Provide the (x, y) coordinate of the cell's center where the given text is located.  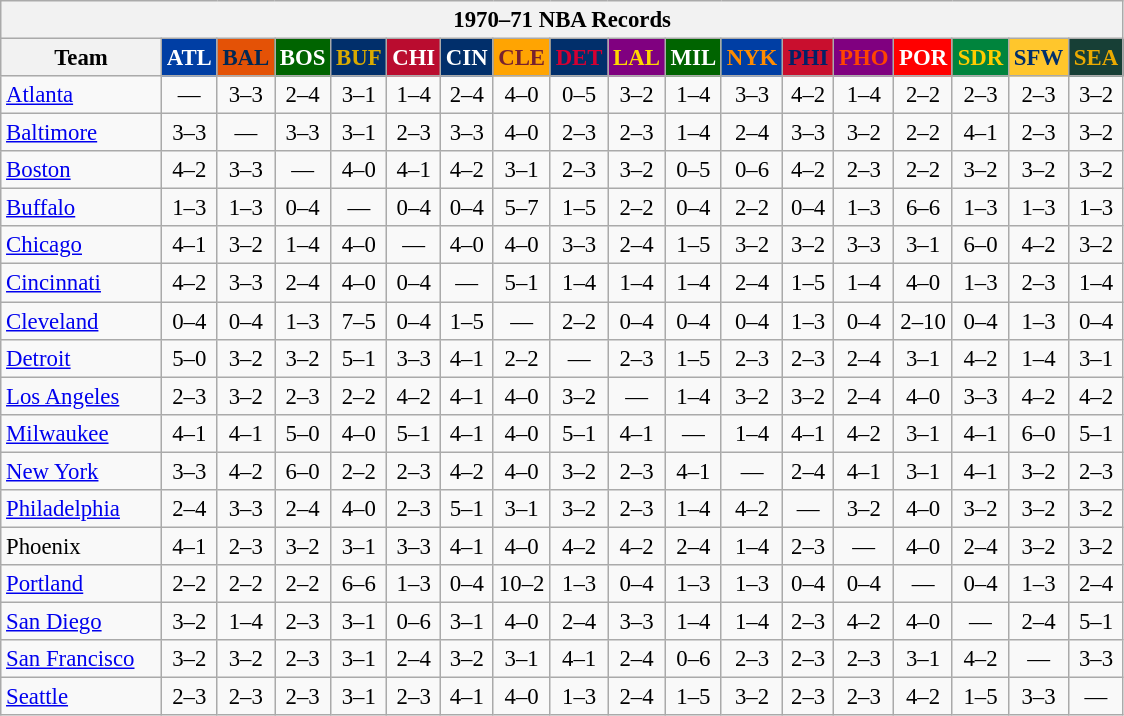
Cleveland (82, 321)
Team (82, 58)
LAL (636, 58)
Chicago (82, 245)
CIN (467, 58)
Milwaukee (82, 433)
San Francisco (82, 659)
Portland (82, 584)
CLE (522, 58)
5–7 (522, 208)
Cincinnati (82, 283)
New York (82, 471)
MIL (693, 58)
NYK (752, 58)
DET (578, 58)
SFW (1039, 58)
Seattle (82, 697)
POR (924, 58)
SDR (980, 58)
BUF (359, 58)
SEA (1096, 58)
1970–71 NBA Records (562, 20)
BOS (303, 58)
ATL (189, 58)
PHO (864, 58)
Buffalo (82, 208)
CHI (414, 58)
Los Angeles (82, 396)
2–10 (924, 321)
San Diego (82, 621)
Atlanta (82, 95)
Philadelphia (82, 509)
Phoenix (82, 546)
10–2 (522, 584)
PHI (808, 58)
7–5 (359, 321)
BAL (246, 58)
Detroit (82, 358)
Boston (82, 170)
Baltimore (82, 133)
